Extract the [X, Y] coordinate from the center of the cell holding the provided text.  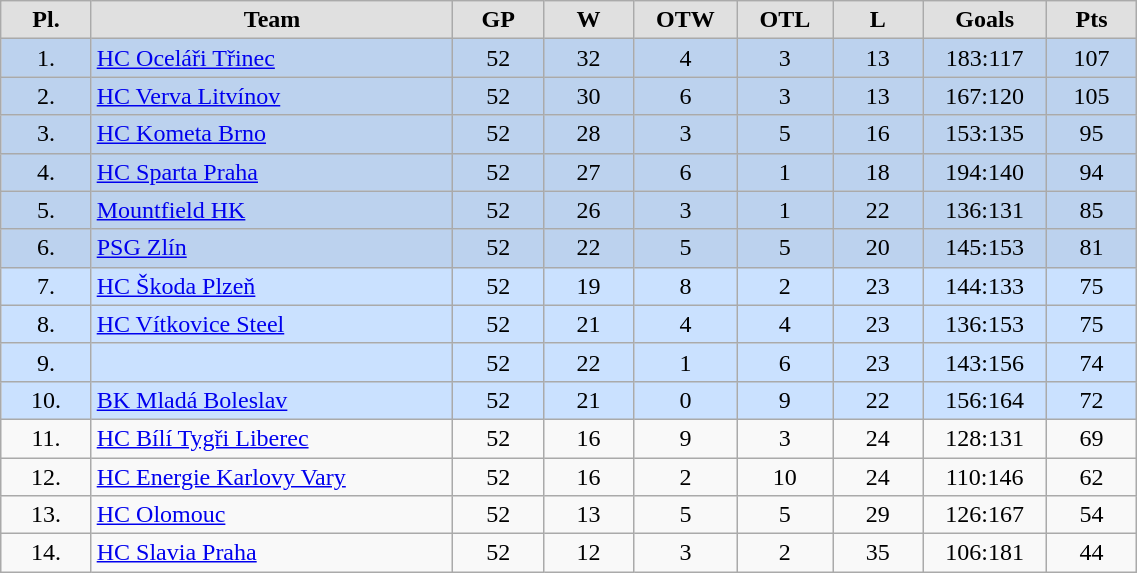
8 [686, 286]
28 [588, 134]
HC Vítkovice Steel [272, 324]
PSG Zlín [272, 248]
105 [1091, 96]
74 [1091, 362]
143:156 [984, 362]
Pts [1091, 20]
145:153 [984, 248]
27 [588, 172]
L [878, 20]
6. [46, 248]
HC Olomouc [272, 515]
10. [46, 400]
0 [686, 400]
19 [588, 286]
94 [1091, 172]
44 [1091, 553]
106:181 [984, 553]
95 [1091, 134]
W [588, 20]
128:131 [984, 438]
69 [1091, 438]
85 [1091, 210]
OTW [686, 20]
20 [878, 248]
HC Bílí Tygři Liberec [272, 438]
7. [46, 286]
110:146 [984, 477]
HC Slavia Praha [272, 553]
62 [1091, 477]
126:167 [984, 515]
29 [878, 515]
107 [1091, 58]
Mountfield HK [272, 210]
12. [46, 477]
HC Kometa Brno [272, 134]
HC Energie Karlovy Vary [272, 477]
4. [46, 172]
144:133 [984, 286]
1. [46, 58]
HC Oceláři Třinec [272, 58]
167:120 [984, 96]
5. [46, 210]
3. [46, 134]
156:164 [984, 400]
OTL [784, 20]
183:117 [984, 58]
BK Mladá Boleslav [272, 400]
HC Verva Litvínov [272, 96]
14. [46, 553]
136:153 [984, 324]
35 [878, 553]
81 [1091, 248]
194:140 [984, 172]
12 [588, 553]
18 [878, 172]
11. [46, 438]
8. [46, 324]
9. [46, 362]
54 [1091, 515]
136:131 [984, 210]
GP [498, 20]
10 [784, 477]
72 [1091, 400]
Pl. [46, 20]
2. [46, 96]
32 [588, 58]
HC Sparta Praha [272, 172]
Team [272, 20]
Goals [984, 20]
13. [46, 515]
26 [588, 210]
HC Škoda Plzeň [272, 286]
153:135 [984, 134]
30 [588, 96]
